Determine the (X, Y) coordinate at the center of the cell enclosing the given text.  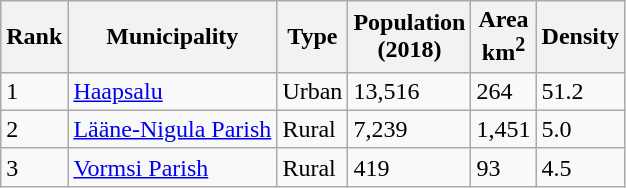
Urban (312, 91)
5.0 (580, 129)
264 (504, 91)
Population(2018) (410, 37)
4.5 (580, 167)
Areakm2 (504, 37)
7,239 (410, 129)
419 (410, 167)
Rank (34, 37)
3 (34, 167)
Municipality (172, 37)
Type (312, 37)
Lääne-Nigula Parish (172, 129)
1,451 (504, 129)
1 (34, 91)
2 (34, 129)
51.2 (580, 91)
Vormsi Parish (172, 167)
93 (504, 167)
Haapsalu (172, 91)
Density (580, 37)
13,516 (410, 91)
